Search for the cell housing the specified text and yield its (x, y) center coordinate. 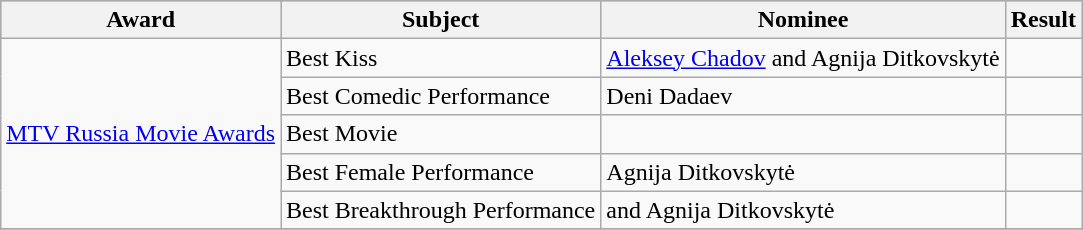
MTV Russia Movie Awards (141, 134)
Nominee (803, 20)
Agnija Ditkovskytė (803, 172)
Award (141, 20)
Best Comedic Performance (440, 96)
Subject (440, 20)
Best Breakthrough Performance (440, 210)
Deni Dadaev (803, 96)
Best Kiss (440, 58)
Best Movie (440, 134)
and Agnija Ditkovskytė (803, 210)
Aleksey Chadov and Agnija Ditkovskytė (803, 58)
Result (1043, 20)
Best Female Performance (440, 172)
